Pinpoint the cell where the given text exists, returning its [X, Y] midpoint coordinate. 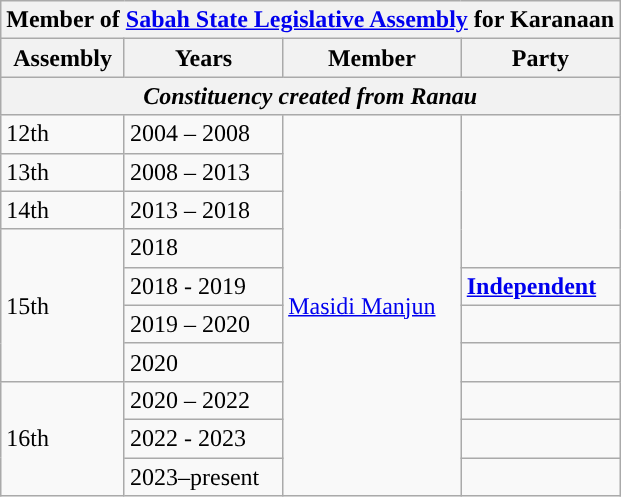
2018 - 2019 [203, 286]
2020 – 2022 [203, 400]
Assembly [63, 58]
2020 [203, 362]
2008 – 2013 [203, 172]
Member [372, 58]
Independent [540, 286]
12th [63, 134]
2013 – 2018 [203, 210]
Masidi Manjun [372, 306]
2019 – 2020 [203, 324]
Party [540, 58]
Constituency created from Ranau [310, 96]
14th [63, 210]
2004 – 2008 [203, 134]
Member of Sabah State Legislative Assembly for Karanaan [310, 20]
2023–present [203, 477]
16th [63, 438]
2022 - 2023 [203, 438]
2018 [203, 248]
15th [63, 305]
13th [63, 172]
Years [203, 58]
